Scan for the cell matching the given text and deliver its (X, Y) coordinate at center. 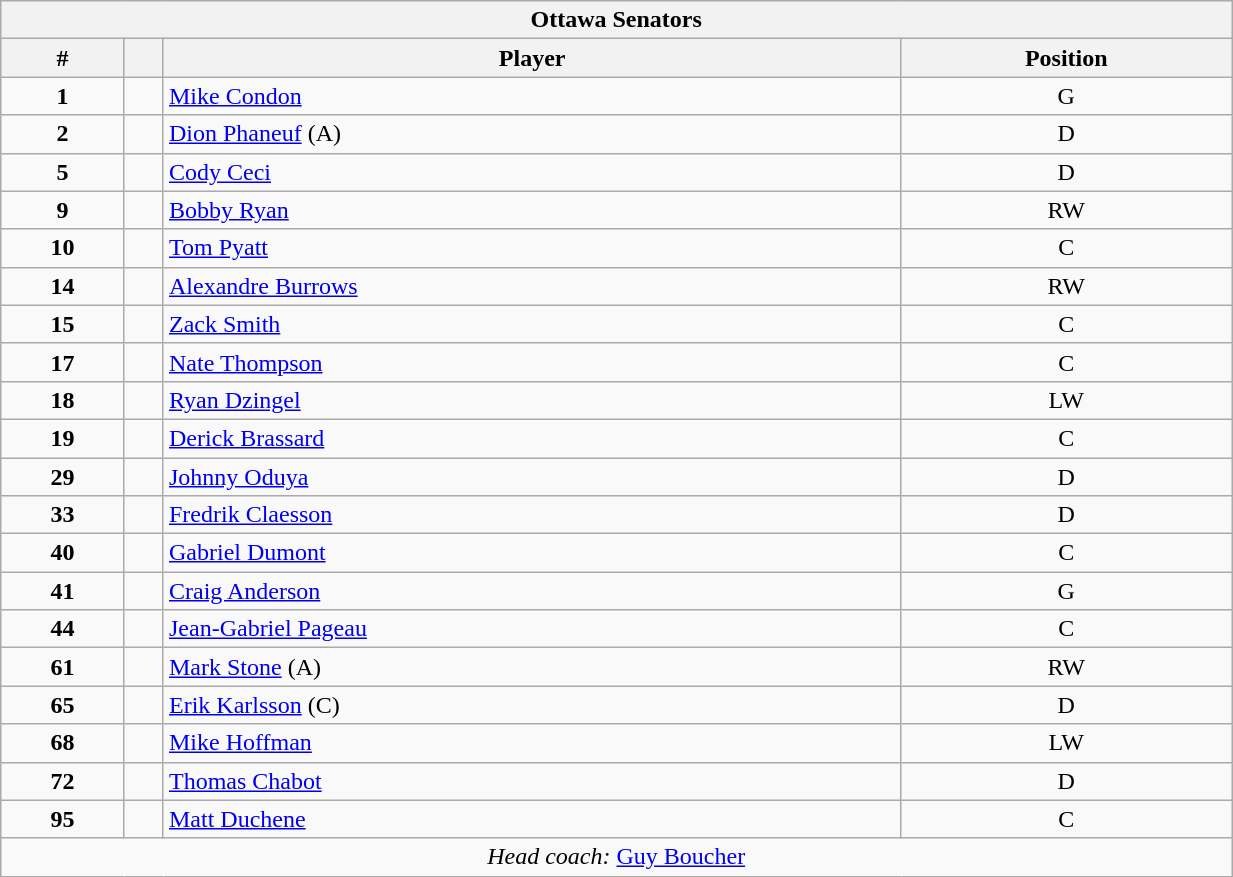
33 (63, 515)
1 (63, 96)
Tom Pyatt (532, 248)
41 (63, 591)
Alexandre Burrows (532, 286)
Jean-Gabriel Pageau (532, 629)
Fredrik Claesson (532, 515)
Mark Stone (A) (532, 667)
Cody Ceci (532, 172)
40 (63, 553)
Dion Phaneuf (A) (532, 134)
44 (63, 629)
19 (63, 438)
Nate Thompson (532, 362)
Mike Hoffman (532, 743)
Derick Brassard (532, 438)
10 (63, 248)
# (63, 58)
61 (63, 667)
9 (63, 210)
Position (1066, 58)
29 (63, 477)
Thomas Chabot (532, 781)
15 (63, 324)
17 (63, 362)
14 (63, 286)
18 (63, 400)
5 (63, 172)
Mike Condon (532, 96)
Ottawa Senators (616, 20)
Player (532, 58)
Craig Anderson (532, 591)
Zack Smith (532, 324)
68 (63, 743)
Erik Karlsson (C) (532, 705)
2 (63, 134)
Head coach: Guy Boucher (616, 857)
Matt Duchene (532, 819)
65 (63, 705)
72 (63, 781)
Gabriel Dumont (532, 553)
Ryan Dzingel (532, 400)
Bobby Ryan (532, 210)
95 (63, 819)
Johnny Oduya (532, 477)
